Identify which cell holds the provided text, then report its (X, Y) central coordinate. 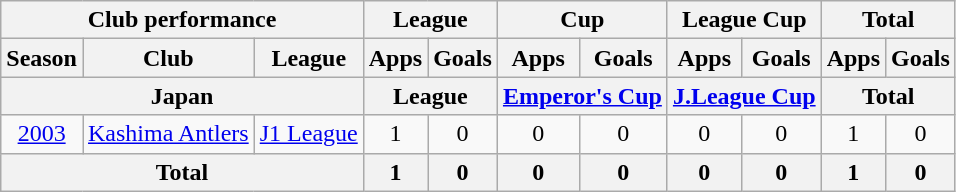
League Cup (744, 20)
Club (168, 58)
Season (42, 58)
J1 League (308, 134)
2003 (42, 134)
Emperor's Cup (582, 96)
Japan (182, 96)
J.League Cup (744, 96)
Club performance (182, 20)
Cup (582, 20)
Kashima Antlers (168, 134)
